Pinpoint the cell where the given text exists, returning its [x, y] midpoint coordinate. 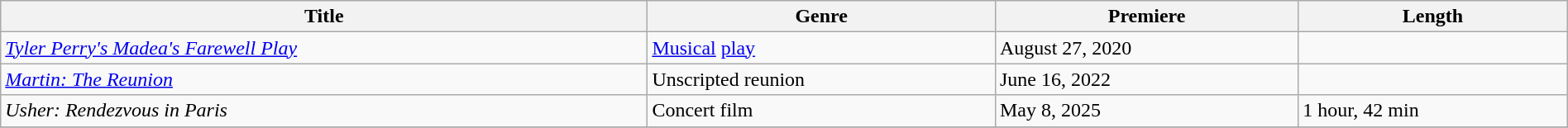
Usher: Rendezvous in Paris [324, 111]
Length [1433, 17]
Premiere [1146, 17]
June 16, 2022 [1146, 79]
Unscripted reunion [822, 79]
Genre [822, 17]
Musical play [822, 48]
Martin: The Reunion [324, 79]
August 27, 2020 [1146, 48]
May 8, 2025 [1146, 111]
Title [324, 17]
Concert film [822, 111]
1 hour, 42 min [1433, 111]
Tyler Perry's Madea's Farewell Play [324, 48]
